Search for the cell housing the specified text and yield its [X, Y] center coordinate. 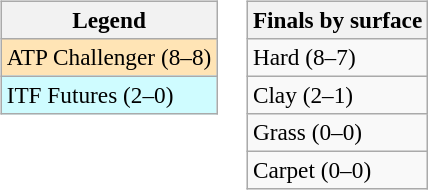
Grass (0–0) [337, 133]
Hard (8–7) [337, 57]
Carpet (0–0) [337, 171]
Finals by surface [337, 20]
ATP Challenger (8–8) [108, 57]
Clay (2–1) [337, 95]
ITF Futures (2–0) [108, 95]
Legend [108, 20]
